Extract the [x, y] coordinate from the center of the cell holding the provided text.  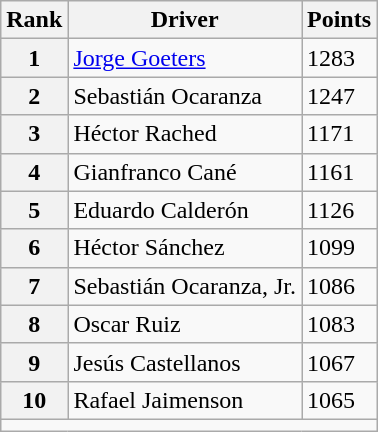
5 [34, 210]
Sebastián Ocaranza, Jr. [185, 286]
1067 [340, 362]
1086 [340, 286]
Rafael Jaimenson [185, 400]
Rank [34, 20]
Héctor Sánchez [185, 248]
9 [34, 362]
Jorge Goeters [185, 58]
10 [34, 400]
Oscar Ruiz [185, 324]
4 [34, 172]
Driver [185, 20]
Gianfranco Cané [185, 172]
1171 [340, 134]
1099 [340, 248]
1126 [340, 210]
1283 [340, 58]
6 [34, 248]
1 [34, 58]
Eduardo Calderón [185, 210]
1247 [340, 96]
Héctor Rached [185, 134]
7 [34, 286]
1065 [340, 400]
Jesús Castellanos [185, 362]
1083 [340, 324]
Sebastián Ocaranza [185, 96]
8 [34, 324]
1161 [340, 172]
Points [340, 20]
2 [34, 96]
3 [34, 134]
